Return (x, y) of the center of cell containing provided text 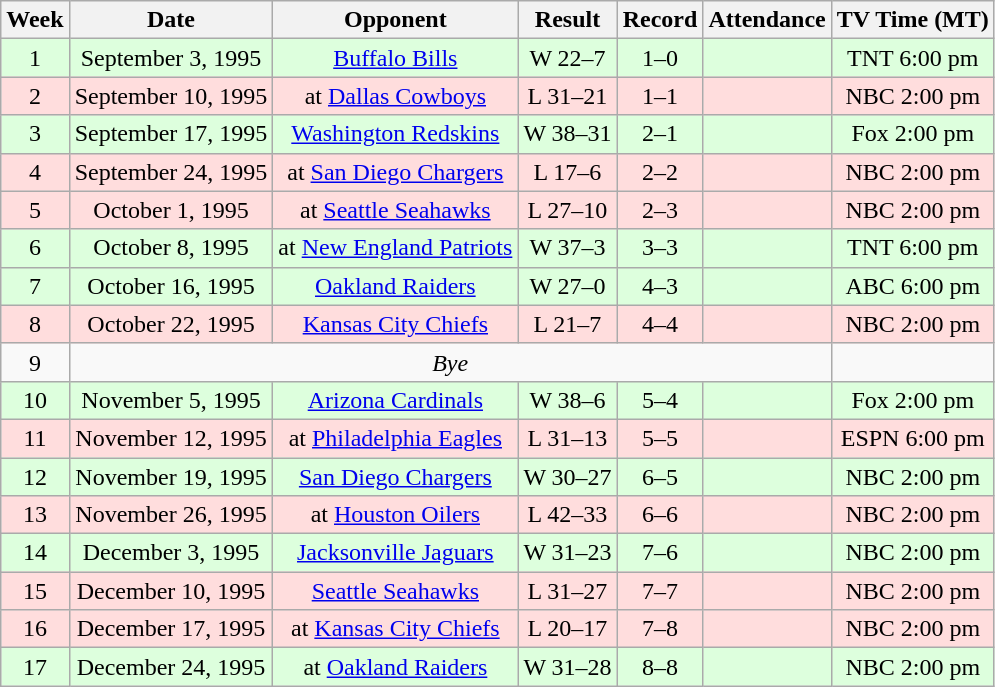
1–1 (660, 96)
6 (35, 248)
W 38–6 (568, 400)
L 20–17 (568, 629)
Date (171, 20)
Bye (450, 362)
Result (568, 20)
7 (35, 286)
1 (35, 58)
Buffalo Bills (396, 58)
L 27–10 (568, 210)
Opponent (396, 20)
16 (35, 629)
L 17–6 (568, 172)
L 31–21 (568, 96)
W 38–31 (568, 134)
November 19, 1995 (171, 477)
12 (35, 477)
4–4 (660, 324)
at Kansas City Chiefs (396, 629)
September 24, 1995 (171, 172)
November 12, 1995 (171, 438)
6–5 (660, 477)
4–3 (660, 286)
at New England Patriots (396, 248)
7–6 (660, 553)
November 5, 1995 (171, 400)
at Dallas Cowboys (396, 96)
ESPN 6:00 pm (912, 438)
September 3, 1995 (171, 58)
2 (35, 96)
Week (35, 20)
W 30–27 (568, 477)
W 31–28 (568, 667)
14 (35, 553)
L 42–33 (568, 515)
6–6 (660, 515)
8–8 (660, 667)
Attendance (767, 20)
October 16, 1995 (171, 286)
15 (35, 591)
W 27–0 (568, 286)
at Philadelphia Eagles (396, 438)
2–1 (660, 134)
TV Time (MT) (912, 20)
ABC 6:00 pm (912, 286)
W 37–3 (568, 248)
at Seattle Seahawks (396, 210)
October 22, 1995 (171, 324)
W 31–23 (568, 553)
13 (35, 515)
7–7 (660, 591)
5–4 (660, 400)
at Oakland Raiders (396, 667)
Seattle Seahawks (396, 591)
October 8, 1995 (171, 248)
Washington Redskins (396, 134)
L 31–13 (568, 438)
3 (35, 134)
4 (35, 172)
December 10, 1995 (171, 591)
2–3 (660, 210)
L 21–7 (568, 324)
5–5 (660, 438)
10 (35, 400)
7–8 (660, 629)
September 17, 1995 (171, 134)
November 26, 1995 (171, 515)
Record (660, 20)
3–3 (660, 248)
17 (35, 667)
11 (35, 438)
Kansas City Chiefs (396, 324)
Arizona Cardinals (396, 400)
1–0 (660, 58)
December 17, 1995 (171, 629)
W 22–7 (568, 58)
8 (35, 324)
December 3, 1995 (171, 553)
at San Diego Chargers (396, 172)
at Houston Oilers (396, 515)
October 1, 1995 (171, 210)
5 (35, 210)
Jacksonville Jaguars (396, 553)
December 24, 1995 (171, 667)
Oakland Raiders (396, 286)
2–2 (660, 172)
9 (35, 362)
L 31–27 (568, 591)
San Diego Chargers (396, 477)
September 10, 1995 (171, 96)
